Find where the given text appears and provide that cell's center as [X, Y] coordinate. 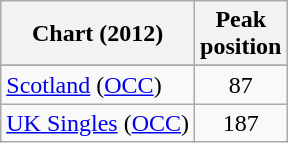
Peakposition [241, 34]
Chart (2012) [98, 34]
Scotland (OCC) [98, 85]
87 [241, 85]
UK Singles (OCC) [98, 123]
187 [241, 123]
